Search for the cell housing the specified text and yield its [x, y] center coordinate. 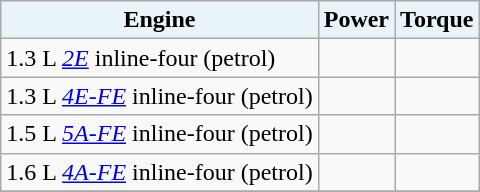
Engine [160, 20]
Torque [437, 20]
1.5 L 5A-FE inline-four (petrol) [160, 134]
1.6 L 4A-FE inline-four (petrol) [160, 172]
1.3 L 4E-FE inline-four (petrol) [160, 96]
Power [356, 20]
1.3 L 2E inline-four (petrol) [160, 58]
